For the text-containing cell, return its midpoint in (x, y) coordinate format. 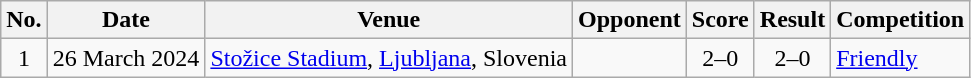
Date (126, 20)
Stožice Stadium, Ljubljana, Slovenia (389, 58)
Friendly (900, 58)
Opponent (630, 20)
1 (24, 58)
Competition (900, 20)
26 March 2024 (126, 58)
Result (792, 20)
Venue (389, 20)
No. (24, 20)
Score (720, 20)
